Scan for the cell matching the given text and deliver its [x, y] coordinate at center. 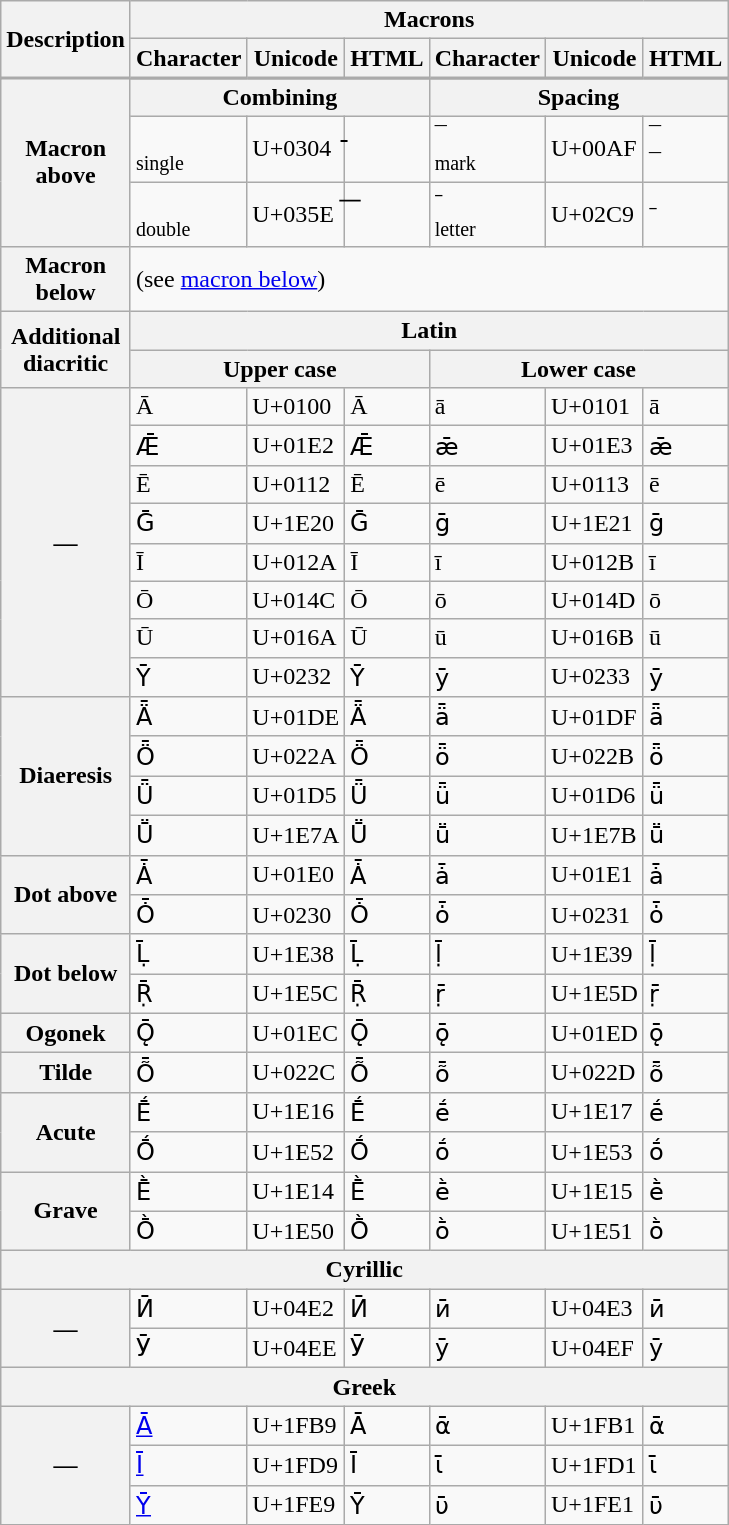
U+1E14 [296, 1192]
Additionaldiacritic [66, 350]
U+01ED [594, 1033]
U+04EE [296, 1348]
U+1E53 [594, 1152]
U+1E16 [296, 1112]
single [188, 148]
U+022D [594, 1073]
U+0230 [296, 915]
U+1E17 [594, 1112]
U+022C [296, 1073]
Grave [66, 1212]
U+014C [296, 600]
Dot above [66, 894]
U+1FB9 [296, 1426]
Latin [428, 331]
U+0231 [594, 915]
U+022B [594, 756]
Greek [364, 1387]
U+1E52 [296, 1152]
U+01D5 [296, 796]
U+0112 [296, 484]
U+0233 [594, 677]
U+01E2 [296, 446]
U+1E21 [594, 523]
Macronbelow [66, 280]
U+014D [594, 600]
Description [66, 39]
double [188, 214]
U+1E39 [594, 954]
U+04E3 [594, 1309]
¯¯ [685, 148]
U+1FE1 [594, 1505]
Diaeresis [66, 776]
U+1FE9 [296, 1505]
U+01E3 [594, 446]
U+1E20 [296, 523]
U+01E1 [594, 875]
U+022A [296, 756]
ˉletter [487, 214]
U+1FB1 [594, 1426]
U+035E [296, 214]
Macronabove [66, 162]
U+012A [296, 562]
U+1FD1 [594, 1465]
͞ [387, 214]
Tilde [66, 1073]
Spacing [578, 97]
U+1E51 [594, 1231]
U+012B [594, 562]
U+1FD9 [296, 1465]
U+01D6 [594, 796]
U+01DF [594, 717]
U+1E5D [594, 994]
U+02C9 [594, 214]
ˉ [685, 214]
U+01E0 [296, 875]
U+04EF [594, 1348]
U+0232 [296, 677]
Cyrillic [364, 1270]
U+01DE [296, 717]
Ogonek [66, 1033]
U+1E7A [296, 835]
U+00AF [594, 148]
U+0113 [594, 484]
U+1E50 [296, 1231]
Macrons [428, 20]
U+1E7B [594, 835]
U+016B [594, 638]
U+1E15 [594, 1192]
Dot below [66, 974]
U+0101 [594, 407]
(see macron below) [428, 280]
Acute [66, 1132]
U+016A [296, 638]
U+0100 [296, 407]
U+1E38 [296, 954]
U+04E2 [296, 1309]
U+1E5C [296, 994]
U+0304 [296, 148]
U+01EC [296, 1033]
̄ [387, 148]
Upper case [280, 369]
Lower case [578, 369]
Combining [280, 97]
¯mark [487, 148]
